Locate the cell with the specified text and output its (x, y) center coordinate. 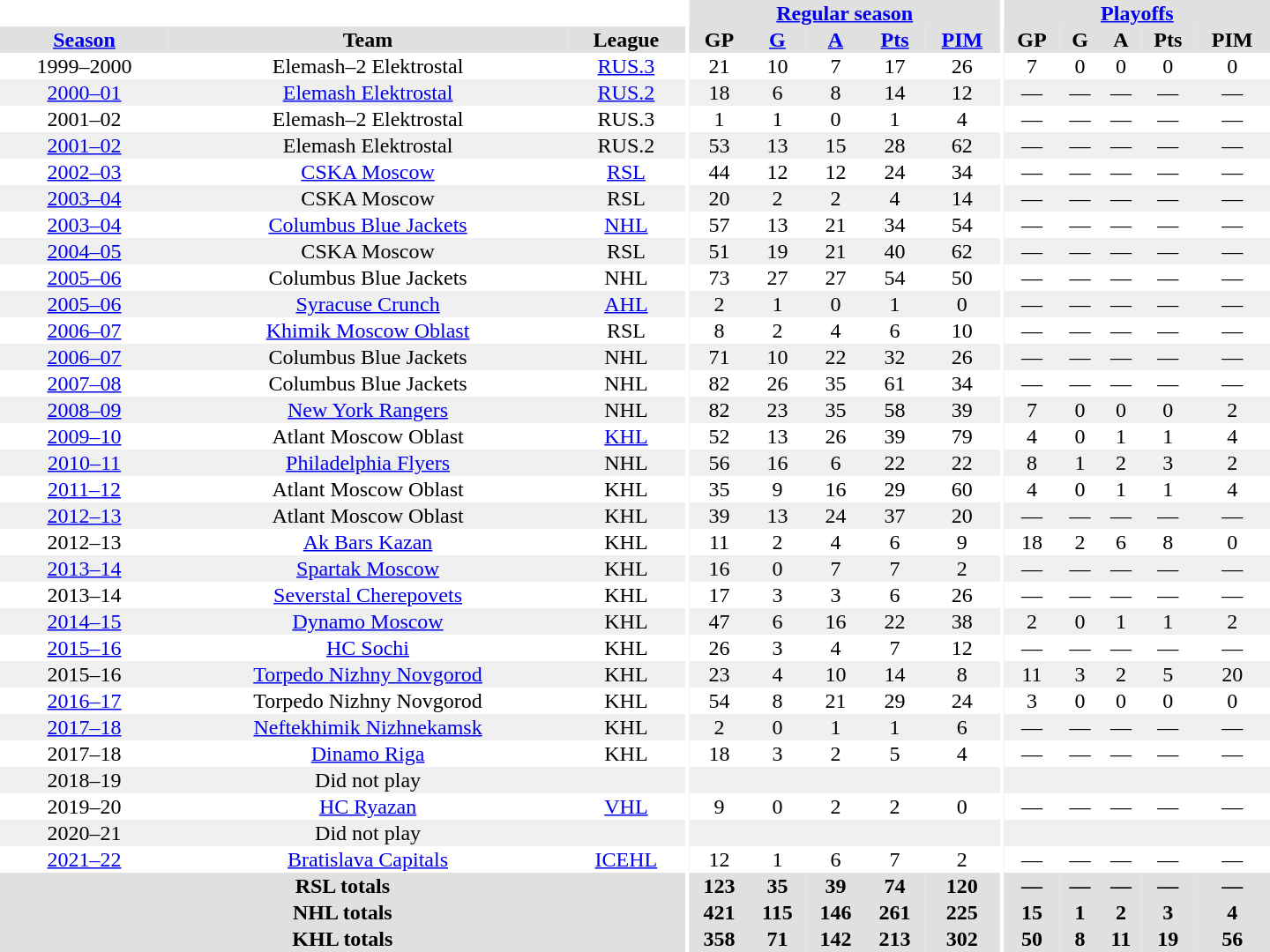
146 (836, 912)
51 (720, 251)
58 (894, 410)
74 (894, 886)
40 (894, 251)
123 (720, 886)
53 (720, 145)
358 (720, 939)
ICEHL (626, 859)
47 (720, 621)
AHL (626, 304)
32 (894, 357)
Neftekhimik Nizhnekamsk (368, 727)
HC Sochi (368, 648)
57 (720, 225)
2007–08 (85, 383)
Dinamo Riga (368, 754)
Severstal Cherepovets (368, 595)
Dynamo Moscow (368, 621)
1999–2000 (85, 66)
League (626, 40)
RSL totals (342, 886)
213 (894, 939)
Syracuse Crunch (368, 304)
142 (836, 939)
Ak Bars Kazan (368, 542)
2020–21 (85, 833)
Regular season (845, 13)
VHL (626, 807)
61 (894, 383)
2019–20 (85, 807)
2011–12 (85, 489)
225 (961, 912)
Season (85, 40)
421 (720, 912)
KHL totals (342, 939)
73 (720, 278)
302 (961, 939)
2010–11 (85, 463)
2000–01 (85, 93)
115 (778, 912)
2008–09 (85, 410)
2018–19 (85, 780)
2004–05 (85, 251)
Bratislava Capitals (368, 859)
261 (894, 912)
NHL totals (342, 912)
120 (961, 886)
44 (720, 172)
79 (961, 436)
Playoffs (1138, 13)
HC Ryazan (368, 807)
28 (894, 145)
Philadelphia Flyers (368, 463)
52 (720, 436)
Team (368, 40)
Khimik Moscow Oblast (368, 331)
Spartak Moscow (368, 569)
2002–03 (85, 172)
New York Rangers (368, 410)
38 (961, 621)
2009–10 (85, 436)
2016–17 (85, 701)
2014–15 (85, 621)
37 (894, 516)
2021–22 (85, 859)
60 (961, 489)
